Pinpoint the cell where the given text exists, returning its [X, Y] midpoint coordinate. 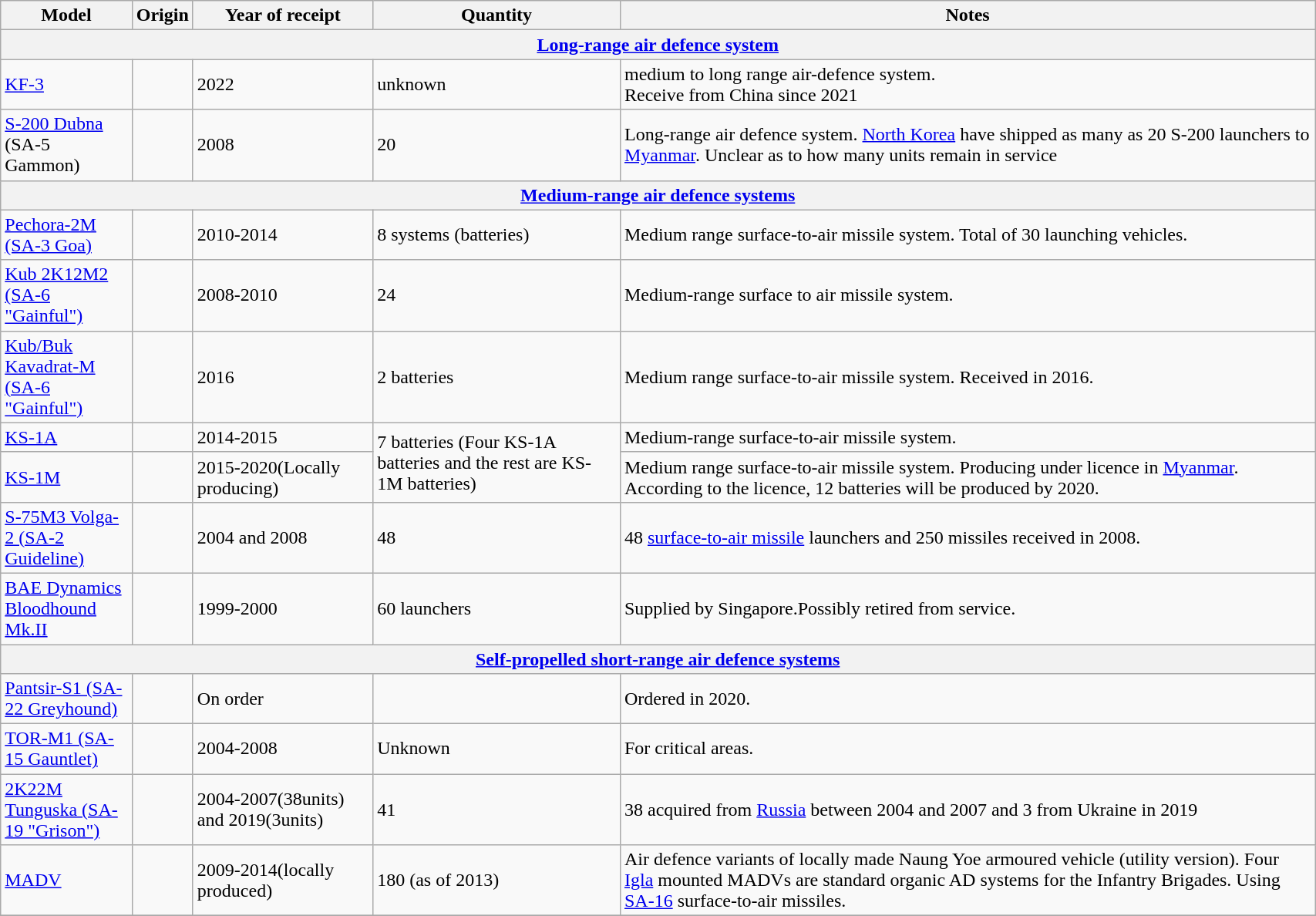
Long-range air defence system. North Korea have shipped as many as 20 S-200 launchers to Myanmar. Unclear as to how many units remain in service [967, 145]
2016 [282, 376]
180 (as of 2013) [496, 881]
48 surface-to-air missile launchers and 250 missiles received in 2008. [967, 537]
Medium-range air defence systems [658, 195]
Pantsir-S1 (SA-22 Greyhound) [66, 699]
KF-3 [66, 85]
BAE Dynamics Bloodhound Mk.II [66, 608]
S-200 Dubna(SA-5 Gammon) [66, 145]
Medium range surface-to-air missile system. Received in 2016. [967, 376]
unknown [496, 85]
S-75M3 Volga-2 (SA-2 Guideline) [66, 537]
2K22M Tunguska (SA-19 "Grison") [66, 810]
2008-2010 [282, 295]
8 systems (batteries) [496, 234]
Ordered in 2020. [967, 699]
KS-1A [66, 437]
Medium range surface-to-air missile system. Total of 30 launching vehicles. [967, 234]
Medium-range surface-to-air missile system. [967, 437]
48 [496, 537]
On order [282, 699]
Pechora-2M (SA-3 Goa) [66, 234]
2004 and 2008 [282, 537]
24 [496, 295]
Year of receipt [282, 15]
Kub 2K12M2 (SA-6 "Gainful") [66, 295]
41 [496, 810]
Medium range surface-to-air missile system. Producing under licence in Myanmar. According to the licence, 12 batteries will be produced by 2020. [967, 477]
2022 [282, 85]
Model [66, 15]
TOR-M1 (SA-15 Gauntlet) [66, 749]
Medium-range surface to air missile system. [967, 295]
Unknown [496, 749]
2015-2020(Locally producing) [282, 477]
KS-1M [66, 477]
2009-2014(locally produced) [282, 881]
Long-range air defence system [658, 45]
Origin [162, 15]
38 acquired from Russia between 2004 and 2007 and 3 from Ukraine in 2019 [967, 810]
medium to long range air-defence system.Receive from China since 2021 [967, 85]
Supplied by Singapore.Possibly retired from service. [967, 608]
Quantity [496, 15]
Notes [967, 15]
Self-propelled short-range air defence systems [658, 659]
1999-2000 [282, 608]
Kub/Buk Kavadrat-M (SA-6 "Gainful") [66, 376]
2004-2008 [282, 749]
7 batteries (Four KS-1A batteries and the rest are KS-1M batteries) [496, 463]
2010-2014 [282, 234]
20 [496, 145]
2008 [282, 145]
MADV [66, 881]
2 batteries [496, 376]
2004-2007(38units) and 2019(3units) [282, 810]
2014-2015 [282, 437]
60 launchers [496, 608]
For critical areas. [967, 749]
